Locate the cell with the specified text and output its (x, y) center coordinate. 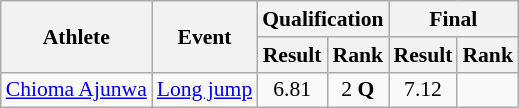
Athlete (76, 36)
6.81 (292, 90)
7.12 (424, 90)
Final (454, 19)
Chioma Ajunwa (76, 90)
2 Q (358, 90)
Long jump (204, 90)
Event (204, 36)
Qualification (322, 19)
